Provide the [x, y] coordinate of the cell's center where the given text is located.  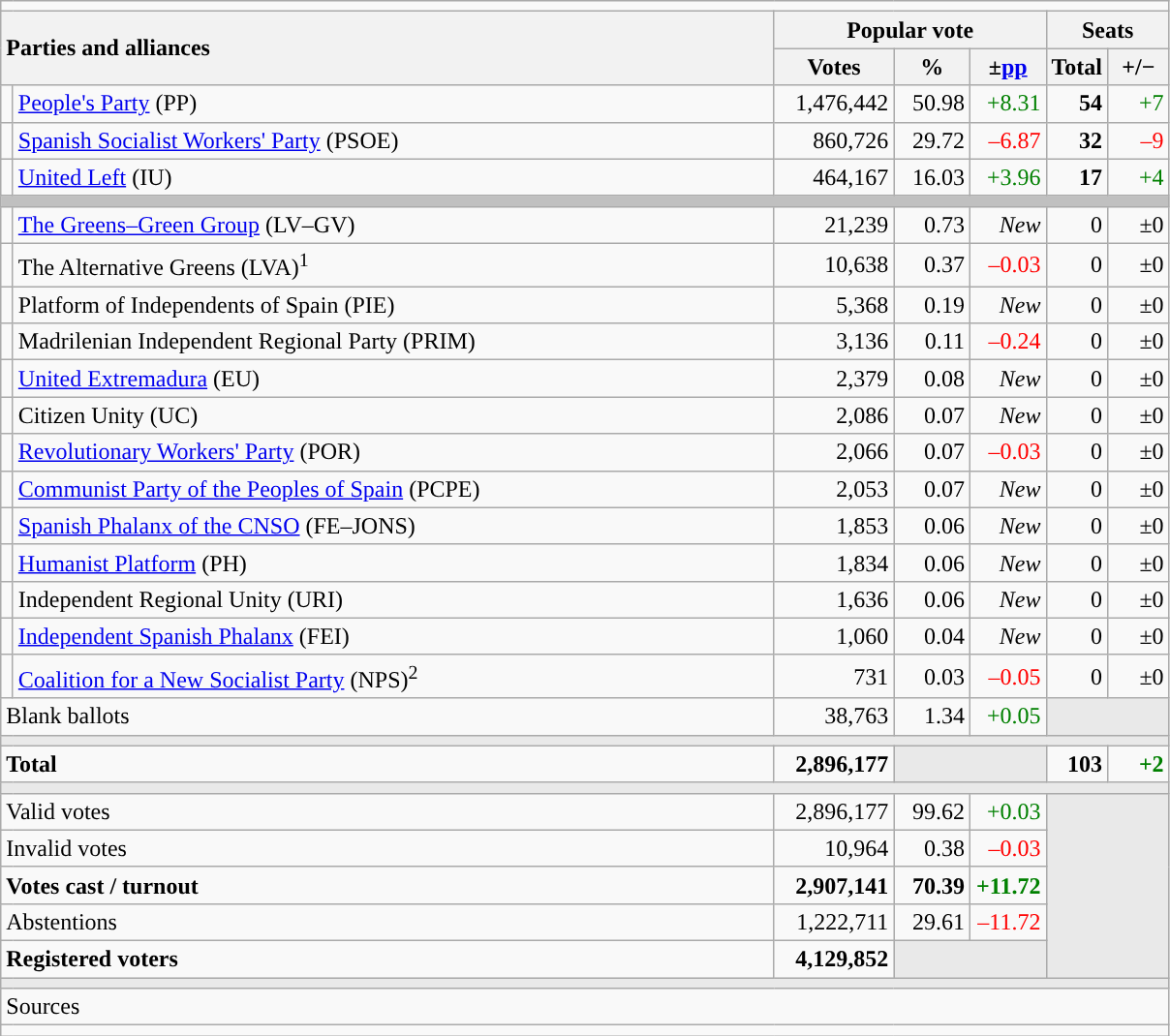
United Extremadura (EU) [393, 379]
Madrilenian Independent Regional Party (PRIM) [393, 342]
38,763 [834, 716]
0.08 [932, 379]
1.34 [932, 716]
+0.03 [1007, 811]
1,834 [834, 563]
Platform of Independents of Spain (PIE) [393, 305]
Votes cast / turnout [387, 885]
Popular vote [910, 30]
+3.96 [1007, 177]
±pp [1007, 67]
Blank ballots [387, 716]
10,638 [834, 265]
United Left (IU) [393, 177]
+4 [1139, 177]
32 [1077, 140]
Votes [834, 67]
Valid votes [387, 811]
Spanish Phalanx of the CNSO (FE–JONS) [393, 526]
+7 [1139, 104]
5,368 [834, 305]
2,053 [834, 489]
People's Party (PP) [393, 104]
16.03 [932, 177]
% [932, 67]
Sources [585, 1007]
Independent Regional Unity (URI) [393, 599]
1,060 [834, 636]
–0.05 [1007, 676]
0.37 [932, 265]
50.98 [932, 104]
99.62 [932, 811]
+/− [1139, 67]
Independent Spanish Phalanx (FEI) [393, 636]
Humanist Platform (PH) [393, 563]
+2 [1139, 764]
29.72 [932, 140]
+8.31 [1007, 104]
Revolutionary Workers' Party (POR) [393, 452]
54 [1077, 104]
Communist Party of the Peoples of Spain (PCPE) [393, 489]
860,726 [834, 140]
2,907,141 [834, 885]
2,086 [834, 415]
2,066 [834, 452]
17 [1077, 177]
–6.87 [1007, 140]
The Alternative Greens (LVA)1 [393, 265]
1,476,442 [834, 104]
103 [1077, 764]
464,167 [834, 177]
0.73 [932, 225]
4,129,852 [834, 959]
1,636 [834, 599]
731 [834, 676]
Spanish Socialist Workers' Party (PSOE) [393, 140]
Seats [1108, 30]
Parties and alliances [387, 48]
+0.05 [1007, 716]
2,379 [834, 379]
Abstentions [387, 922]
0.38 [932, 848]
Coalition for a New Socialist Party (NPS)2 [393, 676]
0.11 [932, 342]
10,964 [834, 848]
–11.72 [1007, 922]
Registered voters [387, 959]
Citizen Unity (UC) [393, 415]
21,239 [834, 225]
+11.72 [1007, 885]
0.04 [932, 636]
–9 [1139, 140]
29.61 [932, 922]
3,136 [834, 342]
0.19 [932, 305]
Invalid votes [387, 848]
The Greens–Green Group (LV–GV) [393, 225]
1,222,711 [834, 922]
–0.24 [1007, 342]
0.03 [932, 676]
1,853 [834, 526]
70.39 [932, 885]
